Detect which cell encompasses the target text, then output its [X, Y] center coordinate. 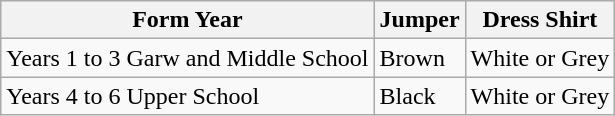
Years 4 to 6 Upper School [188, 96]
Jumper [420, 20]
Form Year [188, 20]
Black [420, 96]
Years 1 to 3 Garw and Middle School [188, 58]
Brown [420, 58]
Dress Shirt [540, 20]
